From the cell containing the given text, extract its center point as (x, y) coordinate. 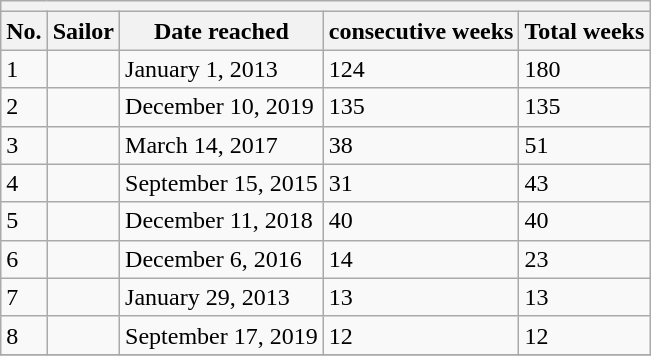
51 (584, 145)
4 (24, 183)
8 (24, 335)
March 14, 2017 (222, 145)
Sailor (83, 31)
December 10, 2019 (222, 107)
14 (421, 259)
124 (421, 69)
December 6, 2016 (222, 259)
7 (24, 297)
1 (24, 69)
23 (584, 259)
5 (24, 221)
September 17, 2019 (222, 335)
Date reached (222, 31)
No. (24, 31)
consecutive weeks (421, 31)
43 (584, 183)
January 1, 2013 (222, 69)
31 (421, 183)
2 (24, 107)
September 15, 2015 (222, 183)
180 (584, 69)
6 (24, 259)
January 29, 2013 (222, 297)
December 11, 2018 (222, 221)
Total weeks (584, 31)
3 (24, 145)
38 (421, 145)
